Capture the cell that displays the provided text and extract its [x, y] central coordinate. 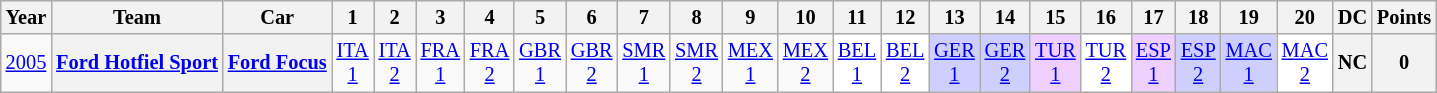
GER1 [954, 63]
13 [954, 17]
20 [1305, 17]
18 [1198, 17]
MAC2 [1305, 63]
ESP2 [1198, 63]
TUR2 [1106, 63]
3 [440, 17]
MEX2 [806, 63]
11 [857, 17]
ITA2 [395, 63]
Year [26, 17]
BEL2 [905, 63]
Car [278, 17]
ITA1 [353, 63]
10 [806, 17]
7 [644, 17]
GBR1 [540, 63]
6 [592, 17]
NC [1352, 63]
SMR1 [644, 63]
GBR2 [592, 63]
8 [696, 17]
MEX1 [750, 63]
4 [490, 17]
1 [353, 17]
5 [540, 17]
0 [1404, 63]
Ford Focus [278, 63]
FRA2 [490, 63]
SMR2 [696, 63]
BEL1 [857, 63]
MAC1 [1249, 63]
Ford Hotfiel Sport [137, 63]
9 [750, 17]
17 [1154, 17]
FRA1 [440, 63]
DC [1352, 17]
16 [1106, 17]
15 [1055, 17]
GER2 [1005, 63]
ESP1 [1154, 63]
2005 [26, 63]
19 [1249, 17]
2 [395, 17]
14 [1005, 17]
Points [1404, 17]
Team [137, 17]
12 [905, 17]
TUR1 [1055, 63]
